For the text-containing cell, return its midpoint in [X, Y] coordinate format. 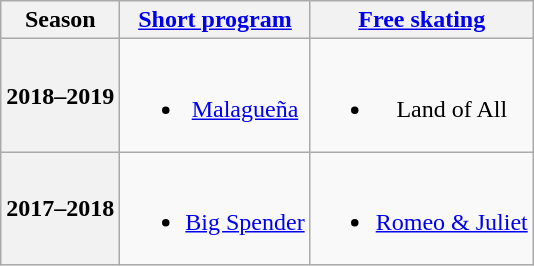
2017–2018 [60, 208]
Land of All [422, 96]
Malagueña [215, 96]
Short program [215, 20]
Season [60, 20]
2018–2019 [60, 96]
Romeo & Juliet [422, 208]
Big Spender [215, 208]
Free skating [422, 20]
